Return the (x, y) coordinate for the center point of the cell that contains the specified text.  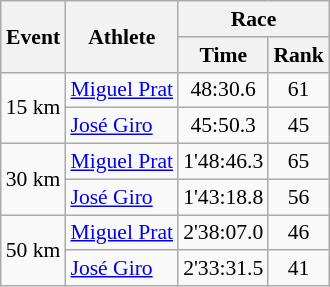
45:50.3 (223, 126)
2'33:31.5 (223, 269)
15 km (34, 108)
1'43:18.8 (223, 197)
1'48:46.3 (223, 162)
2'38:07.0 (223, 233)
41 (298, 269)
Athlete (122, 36)
Race (254, 19)
50 km (34, 250)
Rank (298, 55)
Time (223, 55)
45 (298, 126)
65 (298, 162)
56 (298, 197)
48:30.6 (223, 90)
Event (34, 36)
46 (298, 233)
61 (298, 90)
30 km (34, 180)
